Provide the [X, Y] coordinate of the cell's center where the given text is located.  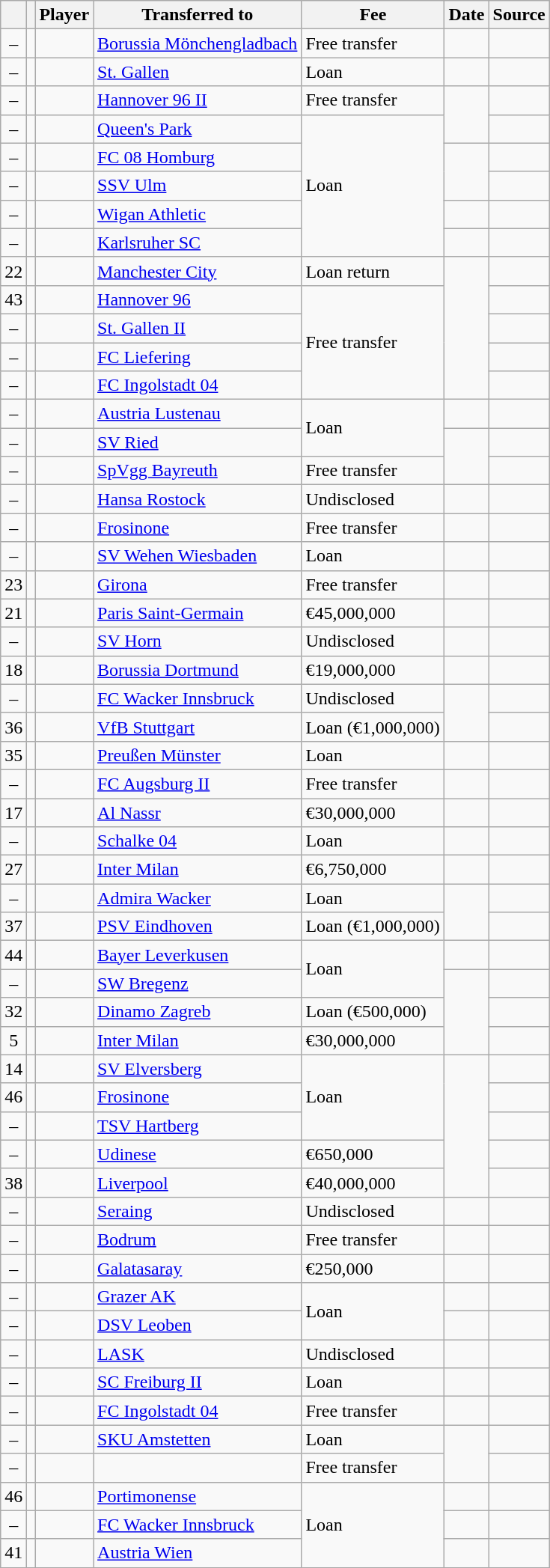
SSV Ulm [198, 186]
18 [13, 670]
Hannover 96 [198, 299]
Paris Saint-Germain [198, 613]
Portimonense [198, 1496]
Loan return [373, 271]
Preußen Münster [198, 755]
SC Freiburg II [198, 1382]
TSV Hartberg [198, 1126]
Source [519, 15]
€45,000,000 [373, 613]
17 [13, 812]
Date [467, 15]
Galatasaray [198, 1269]
FC 08 Homburg [198, 157]
Admira Wacker [198, 898]
SV Ried [198, 442]
43 [13, 299]
5 [13, 1040]
21 [13, 613]
SW Bregenz [198, 983]
SpVgg Bayreuth [198, 471]
Loan (€500,000) [373, 1012]
VfB Stuttgart [198, 727]
SV Wehen Wiesbaden [198, 556]
SV Elversberg [198, 1069]
36 [13, 727]
32 [13, 1012]
Borussia Mönchengladbach [198, 43]
Schalke 04 [198, 841]
Manchester City [198, 271]
Grazer AK [198, 1297]
Seraing [198, 1211]
Borussia Dortmund [198, 670]
38 [13, 1183]
€40,000,000 [373, 1183]
Wigan Athletic [198, 214]
Karlsruher SC [198, 242]
St. Gallen [198, 72]
14 [13, 1069]
Hannover 96 II [198, 100]
€6,750,000 [373, 870]
37 [13, 927]
PSV Eindhoven [198, 927]
SKU Amstetten [198, 1439]
44 [13, 955]
€650,000 [373, 1154]
€250,000 [373, 1269]
Bodrum [198, 1239]
DSV Leoben [198, 1326]
Austria Wien [198, 1553]
41 [13, 1553]
Austria Lustenau [198, 414]
Al Nassr [198, 812]
LASK [198, 1354]
Hansa Rostock [198, 499]
Player [64, 15]
Fee [373, 15]
Girona [198, 585]
SV Horn [198, 641]
Udinese [198, 1154]
Dinamo Zagreb [198, 1012]
FC Liefering [198, 357]
Transferred to [198, 15]
€19,000,000 [373, 670]
Queen's Park [198, 129]
St. Gallen II [198, 328]
23 [13, 585]
27 [13, 870]
22 [13, 271]
35 [13, 755]
FC Augsburg II [198, 784]
Bayer Leverkusen [198, 955]
Liverpool [198, 1183]
